Search for the cell housing the specified text and yield its (X, Y) center coordinate. 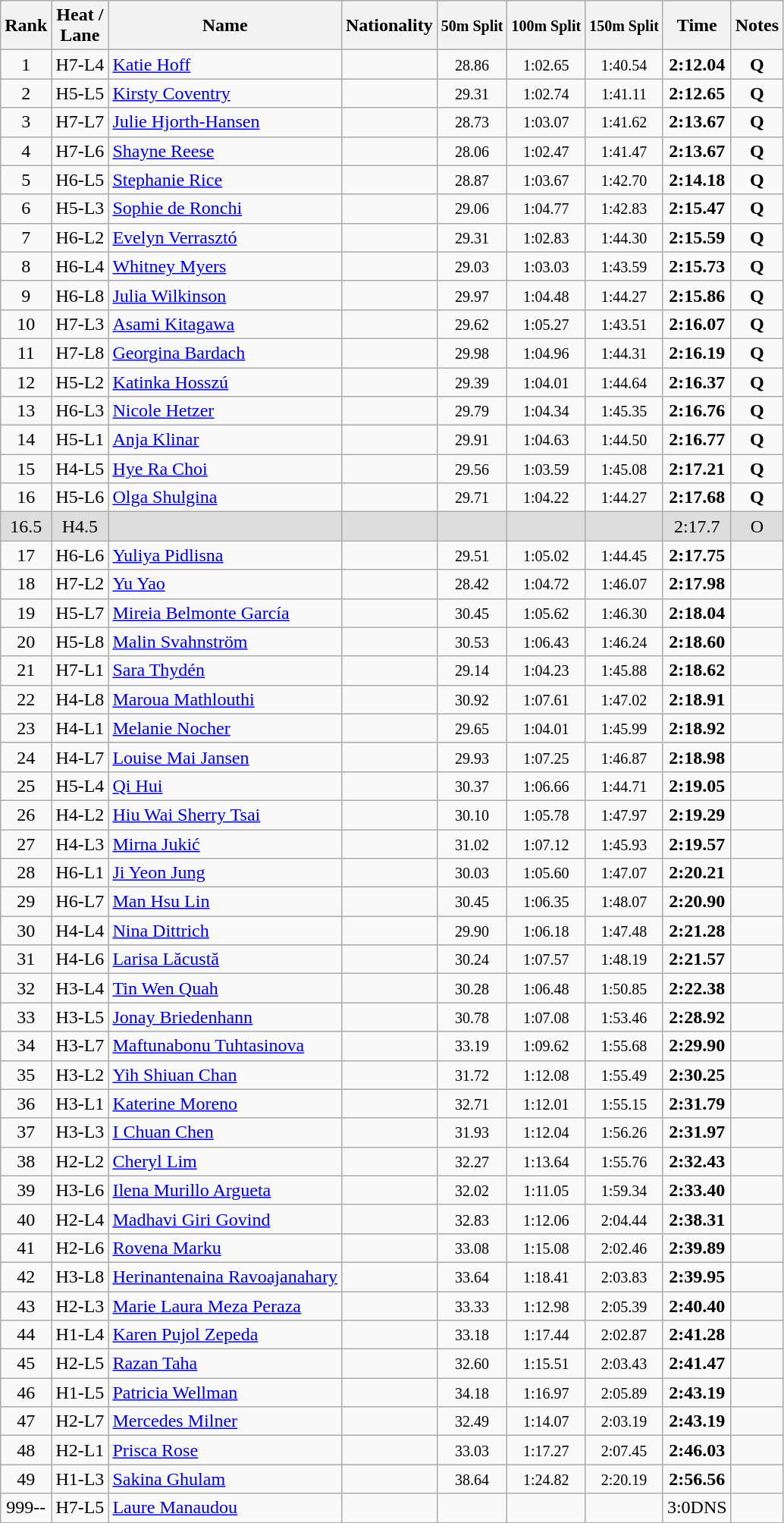
Yu Yao (225, 584)
1:15.08 (546, 1248)
2:02.87 (625, 1335)
28.87 (472, 180)
1:59.34 (625, 1190)
2:03.43 (625, 1364)
19 (26, 613)
Maftunabonu Tuhtasinova (225, 1046)
H2-L2 (80, 1161)
7 (26, 237)
13 (26, 411)
1:04.34 (546, 411)
1:48.19 (625, 959)
3 (26, 122)
16.5 (26, 526)
1:50.85 (625, 988)
40 (26, 1219)
1:45.99 (625, 728)
32.49 (472, 1421)
2:41.28 (697, 1335)
1:44.50 (625, 440)
1:12.01 (546, 1104)
1:04.77 (546, 209)
2:17.75 (697, 555)
1:06.35 (546, 902)
39 (26, 1190)
1:02.65 (546, 64)
1:16.97 (546, 1393)
4 (26, 151)
29.06 (472, 209)
H3-L2 (80, 1075)
1:02.47 (546, 151)
H7-L2 (80, 584)
Heat /Lane (80, 26)
20 (26, 642)
11 (26, 353)
1:13.64 (546, 1161)
Rank (26, 26)
28.73 (472, 122)
34 (26, 1046)
2:16.77 (697, 440)
28.06 (472, 151)
38.64 (472, 1479)
1:47.97 (625, 815)
2:03.19 (625, 1421)
Tin Wen Quah (225, 988)
44 (26, 1335)
H3-L4 (80, 988)
2:17.21 (697, 469)
28 (26, 873)
21 (26, 670)
Time (697, 26)
Julie Hjorth-Hansen (225, 122)
2:19.57 (697, 844)
H5-L4 (80, 786)
33.33 (472, 1305)
Olga Shulgina (225, 498)
H6-L1 (80, 873)
Madhavi Giri Govind (225, 1219)
Georgina Bardach (225, 353)
H7-L7 (80, 122)
2:30.25 (697, 1075)
2:22.38 (697, 988)
1:05.02 (546, 555)
Asami Kitagawa (225, 324)
33 (26, 1017)
1:03.59 (546, 469)
2:18.04 (697, 613)
42 (26, 1276)
12 (26, 382)
25 (26, 786)
36 (26, 1104)
H7-L8 (80, 353)
32.02 (472, 1190)
6 (26, 209)
1:06.43 (546, 642)
Razan Taha (225, 1364)
Cheryl Lim (225, 1161)
18 (26, 584)
41 (26, 1248)
29.39 (472, 382)
H2-L1 (80, 1450)
29.97 (472, 295)
33.08 (472, 1248)
30.53 (472, 642)
O (757, 526)
2:20.19 (625, 1479)
1:24.82 (546, 1479)
2:15.47 (697, 209)
1:47.48 (625, 931)
29.14 (472, 670)
2:19.05 (697, 786)
38 (26, 1161)
Yih Shiuan Chan (225, 1075)
1:11.05 (546, 1190)
H2-L6 (80, 1248)
1:18.41 (546, 1276)
1:07.57 (546, 959)
H3-L6 (80, 1190)
2:15.73 (697, 266)
30.92 (472, 699)
Marie Laura Meza Peraza (225, 1305)
Mirna Jukić (225, 844)
1:45.88 (625, 670)
17 (26, 555)
29.56 (472, 469)
10 (26, 324)
1:47.02 (625, 699)
45 (26, 1364)
1:43.51 (625, 324)
2:12.65 (697, 93)
1:05.60 (546, 873)
2:33.40 (697, 1190)
23 (26, 728)
Mireia Belmonte García (225, 613)
26 (26, 815)
H7-L4 (80, 64)
1:45.08 (625, 469)
H6-L5 (80, 180)
1:06.18 (546, 931)
2:15.59 (697, 237)
29.79 (472, 411)
49 (26, 1479)
48 (26, 1450)
8 (26, 266)
29.65 (472, 728)
32 (26, 988)
1:02.74 (546, 93)
2:12.04 (697, 64)
2:29.90 (697, 1046)
H1-L3 (80, 1479)
H3-L5 (80, 1017)
Stephanie Rice (225, 180)
1:55.76 (625, 1161)
H3-L1 (80, 1104)
Sara Thydén (225, 670)
2:16.19 (697, 353)
30.28 (472, 988)
Rovena Marku (225, 1248)
16 (26, 498)
2:46.03 (697, 1450)
2:56.56 (697, 1479)
Katerine Moreno (225, 1104)
33.03 (472, 1450)
1:04.48 (546, 295)
Man Hsu Lin (225, 902)
30.37 (472, 786)
1:12.08 (546, 1075)
Jonay Briedenhann (225, 1017)
Evelyn Verrasztó (225, 237)
H5-L6 (80, 498)
Prisca Rose (225, 1450)
H4-L2 (80, 815)
H4-L3 (80, 844)
1:09.62 (546, 1046)
2:31.79 (697, 1104)
H4-L6 (80, 959)
37 (26, 1132)
2:18.91 (697, 699)
2:19.29 (697, 815)
28.42 (472, 584)
34.18 (472, 1393)
Yuliya Pidlisna (225, 555)
1:12.98 (546, 1305)
2:28.92 (697, 1017)
Whitney Myers (225, 266)
Kirsty Coventry (225, 93)
H2-L3 (80, 1305)
2:18.60 (697, 642)
2:17.7 (697, 526)
H6-L2 (80, 237)
1:42.83 (625, 209)
46 (26, 1393)
1:46.07 (625, 584)
29.98 (472, 353)
Shayne Reese (225, 151)
1:05.78 (546, 815)
H5-L2 (80, 382)
2:16.37 (697, 382)
2 (26, 93)
31.72 (472, 1075)
H2-L5 (80, 1364)
H4-L8 (80, 699)
Mercedes Milner (225, 1421)
2:02.46 (625, 1248)
Anja Klinar (225, 440)
1:47.07 (625, 873)
1:12.04 (546, 1132)
1:40.54 (625, 64)
Ji Yeon Jung (225, 873)
1:45.93 (625, 844)
H4-L7 (80, 757)
2:41.47 (697, 1364)
2:39.95 (697, 1276)
1:56.26 (625, 1132)
H3-L8 (80, 1276)
29.90 (472, 931)
1:45.35 (625, 411)
Maroua Mathlouthi (225, 699)
50m Split (472, 26)
H3-L3 (80, 1132)
29.91 (472, 440)
1 (26, 64)
2:21.28 (697, 931)
3:0DNS (697, 1508)
Herinantenaina Ravoajanahary (225, 1276)
2:31.97 (697, 1132)
Sophie de Ronchi (225, 209)
2:18.98 (697, 757)
29.71 (472, 498)
30.24 (472, 959)
H6-L7 (80, 902)
Ilena Murillo Argueta (225, 1190)
H1-L5 (80, 1393)
1:53.46 (625, 1017)
1:07.12 (546, 844)
29.51 (472, 555)
9 (26, 295)
32.60 (472, 1364)
1:03.03 (546, 266)
1:14.07 (546, 1421)
2:07.45 (625, 1450)
31.93 (472, 1132)
2:16.07 (697, 324)
1:04.23 (546, 670)
2:15.86 (697, 295)
Nina Dittrich (225, 931)
29 (26, 902)
1:05.62 (546, 613)
H4-L4 (80, 931)
43 (26, 1305)
1:02.83 (546, 237)
H6-L4 (80, 266)
1:15.51 (546, 1364)
H5-L3 (80, 209)
H7-L5 (80, 1508)
2:20.90 (697, 902)
1:07.08 (546, 1017)
H2-L7 (80, 1421)
1:04.22 (546, 498)
28.86 (472, 64)
1:46.30 (625, 613)
31 (26, 959)
35 (26, 1075)
Julia Wilkinson (225, 295)
1:44.71 (625, 786)
Katinka Hosszú (225, 382)
2:20.21 (697, 873)
H6-L3 (80, 411)
Nicole Hetzer (225, 411)
Malin Svahnström (225, 642)
Hiu Wai Sherry Tsai (225, 815)
1:06.66 (546, 786)
14 (26, 440)
H5-L5 (80, 93)
H4-L1 (80, 728)
2:05.89 (625, 1393)
2:17.98 (697, 584)
47 (26, 1421)
2:40.40 (697, 1305)
2:16.76 (697, 411)
1:04.63 (546, 440)
32.83 (472, 1219)
Louise Mai Jansen (225, 757)
2:38.31 (697, 1219)
1:17.27 (546, 1450)
30.10 (472, 815)
Sakina Ghulam (225, 1479)
29.93 (472, 757)
Qi Hui (225, 786)
1:41.47 (625, 151)
1:41.11 (625, 93)
1:04.72 (546, 584)
15 (26, 469)
Karen Pujol Zepeda (225, 1335)
30.03 (472, 873)
H3-L7 (80, 1046)
H7-L3 (80, 324)
999-- (26, 1508)
22 (26, 699)
1:44.45 (625, 555)
1:48.07 (625, 902)
31.02 (472, 844)
1:42.70 (625, 180)
H4.5 (80, 526)
H5-L1 (80, 440)
H1-L4 (80, 1335)
2:18.92 (697, 728)
1:04.96 (546, 353)
I Chuan Chen (225, 1132)
1:55.68 (625, 1046)
150m Split (625, 26)
33.19 (472, 1046)
Melanie Nocher (225, 728)
1:07.25 (546, 757)
1:03.67 (546, 180)
2:39.89 (697, 1248)
1:55.15 (625, 1104)
100m Split (546, 26)
2:05.39 (625, 1305)
32.27 (472, 1161)
1:03.07 (546, 122)
H7-L6 (80, 151)
2:03.83 (625, 1276)
H6-L6 (80, 555)
1:46.24 (625, 642)
1:41.62 (625, 122)
5 (26, 180)
29.03 (472, 266)
2:14.18 (697, 180)
30 (26, 931)
32.71 (472, 1104)
2:32.43 (697, 1161)
24 (26, 757)
Larisa Lăcustă (225, 959)
1:06.48 (546, 988)
H7-L1 (80, 670)
1:44.64 (625, 382)
1:17.44 (546, 1335)
33.18 (472, 1335)
1:46.87 (625, 757)
H5-L8 (80, 642)
Patricia Wellman (225, 1393)
Nationality (389, 26)
2:17.68 (697, 498)
1:12.06 (546, 1219)
27 (26, 844)
H6-L8 (80, 295)
33.64 (472, 1276)
Notes (757, 26)
H5-L7 (80, 613)
Katie Hoff (225, 64)
2:04.44 (625, 1219)
30.78 (472, 1017)
1:07.61 (546, 699)
1:44.30 (625, 237)
Hye Ra Choi (225, 469)
Name (225, 26)
1:43.59 (625, 266)
2:18.62 (697, 670)
1:55.49 (625, 1075)
Laure Manaudou (225, 1508)
1:44.31 (625, 353)
1:05.27 (546, 324)
2:21.57 (697, 959)
29.62 (472, 324)
H2-L4 (80, 1219)
H4-L5 (80, 469)
